Extract the (x, y) coordinate from the center of the cell holding the provided text.  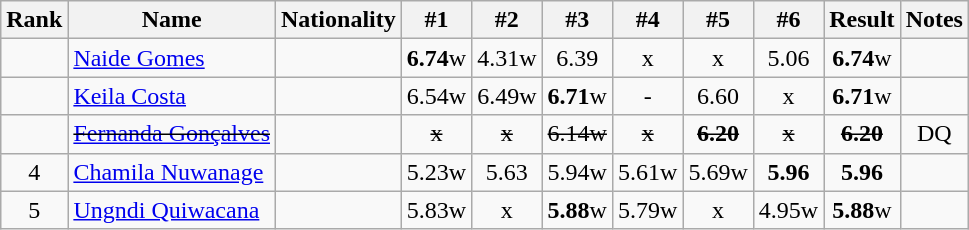
6.54w (436, 96)
5.06 (788, 58)
5.79w (647, 210)
5.83w (436, 210)
6.60 (718, 96)
6.39 (577, 58)
DQ (934, 134)
- (647, 96)
#6 (788, 20)
Notes (934, 20)
Name (172, 20)
5.63 (507, 172)
5.69w (718, 172)
6.14w (577, 134)
4 (34, 172)
Result (862, 20)
Chamila Nuwanage (172, 172)
#2 (507, 20)
5.23w (436, 172)
Ungndi Quiwacana (172, 210)
#3 (577, 20)
#4 (647, 20)
4.95w (788, 210)
5.94w (577, 172)
#5 (718, 20)
5.61w (647, 172)
#1 (436, 20)
4.31w (507, 58)
Fernanda Gonçalves (172, 134)
Naide Gomes (172, 58)
Nationality (339, 20)
6.49w (507, 96)
Keila Costa (172, 96)
5 (34, 210)
Rank (34, 20)
